Locate the cell with the specified text and output its [X, Y] center coordinate. 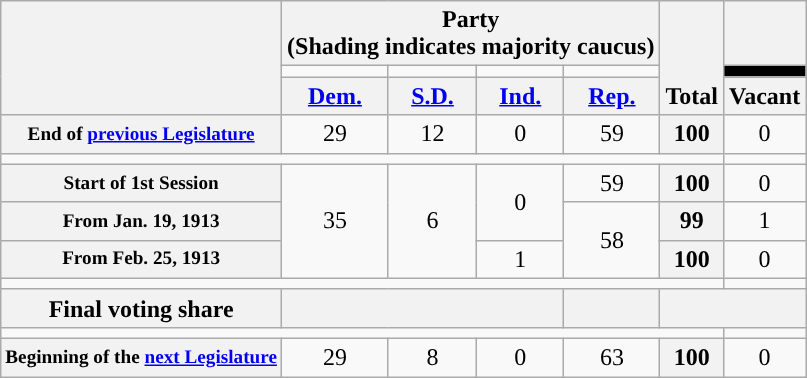
Dem. [336, 96]
From Jan. 19, 1913 [142, 221]
99 [692, 221]
Rep. [612, 96]
Total [692, 58]
Party (Shading indicates majority caucus) [471, 34]
35 [336, 221]
12 [432, 134]
Final voting share [142, 308]
Beginning of the next Legislature [142, 357]
6 [432, 221]
Ind. [520, 96]
63 [612, 357]
End of previous Legislature [142, 134]
From Feb. 25, 1913 [142, 259]
S.D. [432, 96]
Start of 1st Session [142, 183]
8 [432, 357]
Vacant [764, 96]
58 [612, 240]
